Search for the cell housing the specified text and yield its [X, Y] center coordinate. 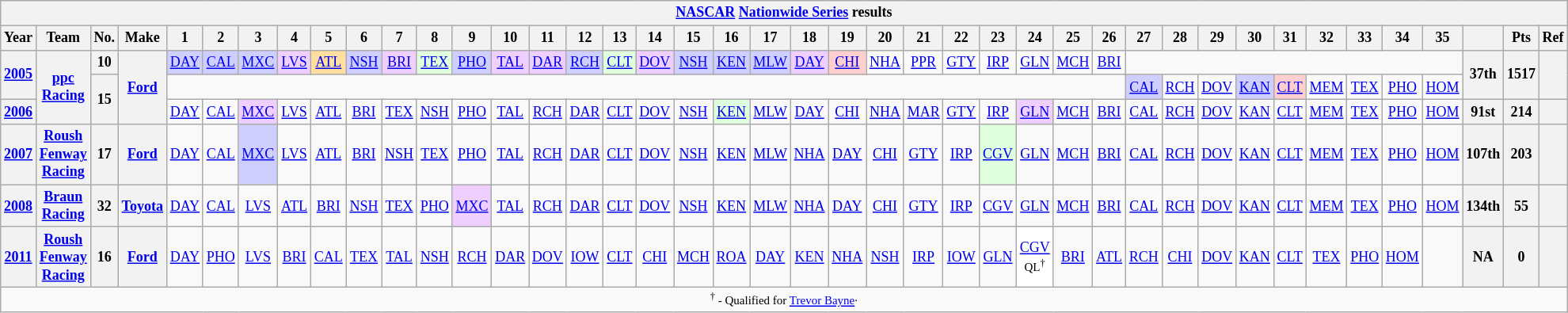
214 [1522, 111]
Toyota [143, 206]
NA [1483, 257]
14 [655, 38]
6 [364, 38]
91st [1483, 111]
Braun Racing [63, 206]
26 [1109, 38]
1517 [1522, 74]
2008 [19, 206]
8 [434, 38]
24 [1034, 38]
2007 [19, 155]
33 [1365, 38]
21 [923, 38]
28 [1180, 38]
2005 [19, 74]
0 [1522, 257]
Pts [1522, 38]
PPR [923, 62]
23 [998, 38]
27 [1144, 38]
NASCAR Nationwide Series results [784, 13]
Team [63, 38]
9 [472, 38]
ppc Racing [63, 87]
30 [1254, 38]
Ref [1553, 38]
13 [619, 38]
22 [961, 38]
4 [295, 38]
2011 [19, 257]
34 [1403, 38]
20 [885, 38]
No. [105, 38]
CGVQL† [1034, 257]
ROA [732, 257]
11 [548, 38]
134th [1483, 206]
25 [1073, 38]
2006 [19, 111]
3 [258, 38]
12 [584, 38]
203 [1522, 155]
29 [1217, 38]
19 [847, 38]
37th [1483, 74]
5 [328, 38]
55 [1522, 206]
1 [185, 38]
107th [1483, 155]
31 [1289, 38]
Make [143, 38]
7 [399, 38]
Year [19, 38]
MAR [923, 111]
35 [1443, 38]
2 [220, 38]
18 [809, 38]
† - Qualified for Trevor Bayne· [784, 300]
